Provide the [x, y] coordinate of the cell's center where the given text is located.  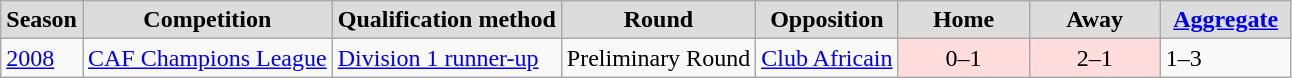
2–1 [1094, 58]
Home [964, 20]
0–1 [964, 58]
Club Africain [827, 58]
CAF Champions League [207, 58]
Division 1 runner-up [446, 58]
Away [1094, 20]
Aggregate [1226, 20]
Opposition [827, 20]
2008 [42, 58]
Preliminary Round [658, 58]
Qualification method [446, 20]
Season [42, 20]
Competition [207, 20]
1–3 [1226, 58]
Round [658, 20]
